Find where the given text appears and provide that cell's center as [x, y] coordinate. 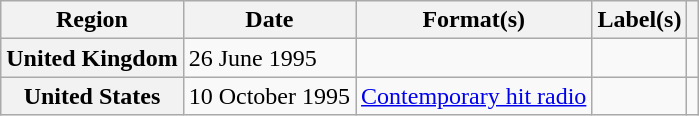
Contemporary hit radio [474, 96]
10 October 1995 [269, 96]
Label(s) [640, 20]
Format(s) [474, 20]
United Kingdom [92, 58]
United States [92, 96]
Region [92, 20]
Date [269, 20]
26 June 1995 [269, 58]
